Extract the [X, Y] coordinate from the center of the cell holding the provided text.  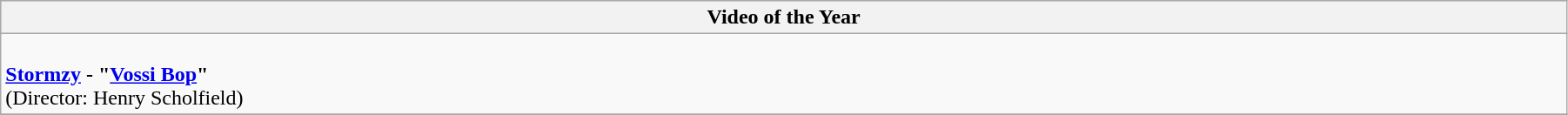
Video of the Year [784, 17]
Stormzy - "Vossi Bop" (Director: Henry Scholfield) [784, 74]
